Return the [x, y] coordinate for the center point of the cell that contains the specified text.  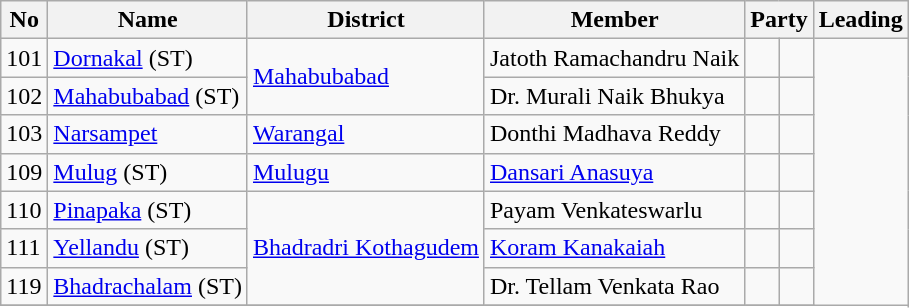
Narsampet [148, 134]
Mahabubabad (ST) [148, 96]
Bhadradri Kothagudem [366, 248]
District [366, 20]
Dansari Anasuya [614, 172]
Warangal [366, 134]
Name [148, 20]
Koram Kanakaiah [614, 248]
Dr. Tellam Venkata Rao [614, 286]
102 [24, 96]
Mahabubabad [366, 77]
Member [614, 20]
101 [24, 58]
Jatoth Ramachandru Naik [614, 58]
Dr. Murali Naik Bhukya [614, 96]
No [24, 20]
Donthi Madhava Reddy [614, 134]
Payam Venkateswarlu [614, 210]
111 [24, 248]
109 [24, 172]
Leading [860, 20]
Party [779, 20]
Mulug (ST) [148, 172]
Dornakal (ST) [148, 58]
110 [24, 210]
119 [24, 286]
Mulugu [366, 172]
Bhadrachalam (ST) [148, 286]
Pinapaka (ST) [148, 210]
Yellandu (ST) [148, 248]
103 [24, 134]
